Return [X, Y] of the center of cell containing provided text 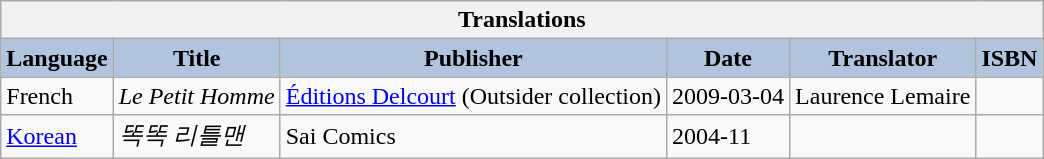
똑똑 리틀맨 [196, 136]
Translator [883, 58]
Éditions Delcourt (Outsider collection) [473, 96]
Laurence Lemaire [883, 96]
Language [57, 58]
ISBN [1010, 58]
Korean [57, 136]
2004-11 [728, 136]
Le Petit Homme [196, 96]
Sai Comics [473, 136]
French [57, 96]
2009-03-04 [728, 96]
Translations [522, 20]
Title [196, 58]
Publisher [473, 58]
Date [728, 58]
